Capture the cell that displays the provided text and extract its [X, Y] central coordinate. 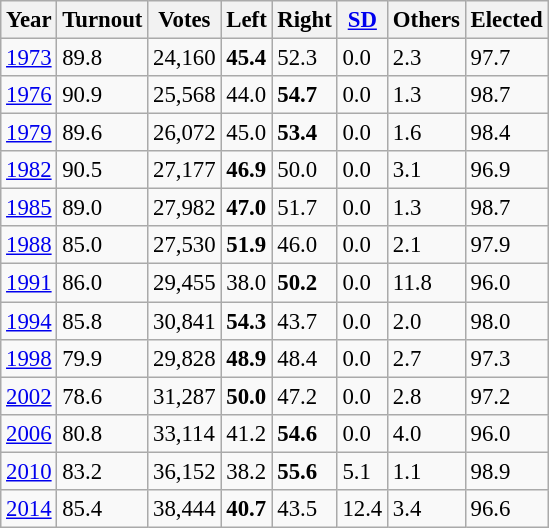
36,152 [184, 471]
85.0 [102, 245]
90.5 [102, 170]
29,828 [184, 358]
1973 [29, 58]
46.0 [304, 245]
1991 [29, 283]
98.4 [506, 133]
50.2 [304, 283]
1985 [29, 208]
12.4 [362, 509]
SD [362, 20]
2002 [29, 396]
27,982 [184, 208]
38.0 [246, 283]
47.2 [304, 396]
85.4 [102, 509]
1979 [29, 133]
46.9 [246, 170]
2.7 [427, 358]
31,287 [184, 396]
2.1 [427, 245]
1982 [29, 170]
53.4 [304, 133]
1994 [29, 321]
54.7 [304, 95]
4.0 [427, 433]
98.9 [506, 471]
54.6 [304, 433]
97.3 [506, 358]
41.2 [246, 433]
90.9 [102, 95]
43.5 [304, 509]
97.9 [506, 245]
3.4 [427, 509]
2006 [29, 433]
45.0 [246, 133]
89.8 [102, 58]
1.6 [427, 133]
38,444 [184, 509]
Year [29, 20]
11.8 [427, 283]
48.4 [304, 358]
44.0 [246, 95]
29,455 [184, 283]
96.6 [506, 509]
Others [427, 20]
5.1 [362, 471]
55.6 [304, 471]
43.7 [304, 321]
45.4 [246, 58]
25,568 [184, 95]
85.8 [102, 321]
86.0 [102, 283]
54.3 [246, 321]
Votes [184, 20]
Turnout [102, 20]
Left [246, 20]
78.6 [102, 396]
26,072 [184, 133]
1988 [29, 245]
52.3 [304, 58]
1998 [29, 358]
33,114 [184, 433]
1.1 [427, 471]
30,841 [184, 321]
51.7 [304, 208]
27,530 [184, 245]
97.2 [506, 396]
27,177 [184, 170]
48.9 [246, 358]
2.3 [427, 58]
2.8 [427, 396]
51.9 [246, 245]
24,160 [184, 58]
98.0 [506, 321]
2010 [29, 471]
1976 [29, 95]
Elected [506, 20]
38.2 [246, 471]
96.9 [506, 170]
83.2 [102, 471]
3.1 [427, 170]
2014 [29, 509]
89.6 [102, 133]
40.7 [246, 509]
47.0 [246, 208]
2.0 [427, 321]
97.7 [506, 58]
89.0 [102, 208]
79.9 [102, 358]
Right [304, 20]
80.8 [102, 433]
